Identify which cell holds the provided text, then report its [X, Y] central coordinate. 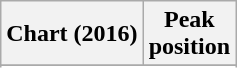
Peakposition [189, 34]
Chart (2016) [72, 34]
